Identify which cell holds the provided text, then report its (X, Y) central coordinate. 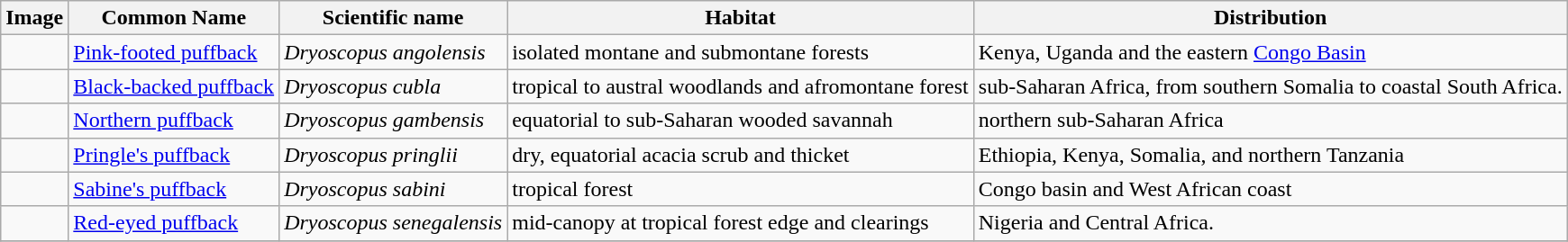
mid-canopy at tropical forest edge and clearings (741, 223)
dry, equatorial acacia scrub and thicket (741, 155)
equatorial to sub-Saharan wooded savannah (741, 121)
Dryoscopus pringlii (393, 155)
tropical forest (741, 189)
tropical to austral woodlands and afromontane forest (741, 86)
Kenya, Uganda and the eastern Congo Basin (1271, 52)
Congo basin and West African coast (1271, 189)
Northern puffback (174, 121)
Scientific name (393, 18)
Dryoscopus senegalensis (393, 223)
Habitat (741, 18)
Common Name (174, 18)
Distribution (1271, 18)
Dryoscopus gambensis (393, 121)
Dryoscopus angolensis (393, 52)
Image (34, 18)
sub-Saharan Africa, from southern Somalia to coastal South Africa. (1271, 86)
Sabine's puffback (174, 189)
Red-eyed puffback (174, 223)
Dryoscopus sabini (393, 189)
Pink-footed puffback (174, 52)
Pringle's puffback (174, 155)
Nigeria and Central Africa. (1271, 223)
Black-backed puffback (174, 86)
northern sub-Saharan Africa (1271, 121)
Ethiopia, Kenya, Somalia, and northern Tanzania (1271, 155)
Dryoscopus cubla (393, 86)
isolated montane and submontane forests (741, 52)
